Output the (x, y) coordinate of the center of the cell containing the given text.  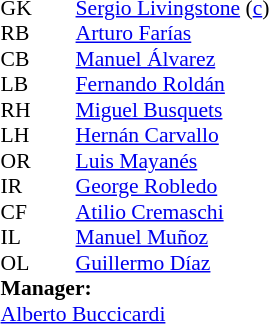
LB (20, 85)
LH (20, 135)
IL (20, 237)
RH (20, 110)
OR (20, 161)
IR (20, 187)
RB (20, 33)
CB (20, 59)
OL (20, 263)
CF (20, 212)
